Find where the given text appears and provide that cell's center as (X, Y) coordinate. 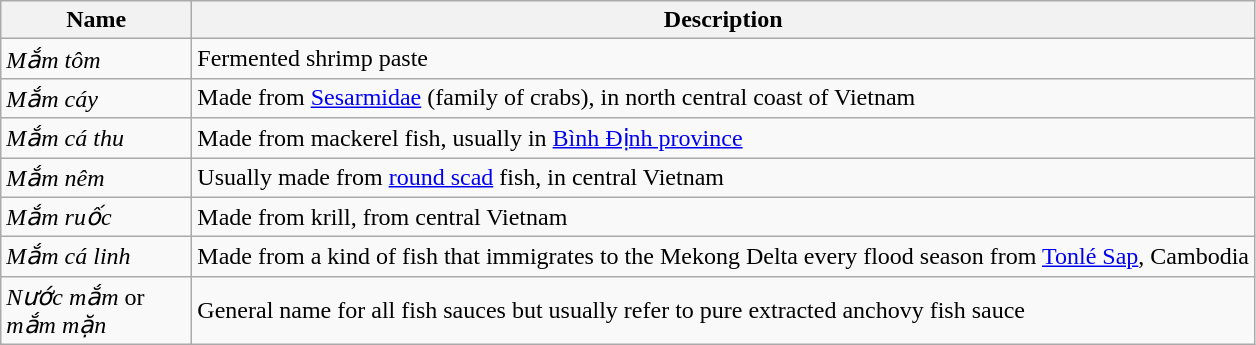
Mắm cáy (96, 98)
Mắm ruốc (96, 217)
Made from mackerel fish, usually in Bình Định province (724, 138)
Made from a kind of fish that immigrates to the Mekong Delta every flood season from Tonlé Sap, Cambodia (724, 257)
Usually made from round scad fish, in central Vietnam (724, 178)
Mắm cá thu (96, 138)
Mắm tôm (96, 59)
Fermented shrimp paste (724, 59)
Name (96, 20)
Mắm nêm (96, 178)
Mắm cá linh (96, 257)
Description (724, 20)
General name for all fish sauces but usually refer to pure extracted anchovy fish sauce (724, 310)
Made from krill, from central Vietnam (724, 217)
Nước mắm or mắm mặn (96, 310)
Made from Sesarmidae (family of crabs), in north central coast of Vietnam (724, 98)
